From the cell containing the given text, extract its center point as (X, Y) coordinate. 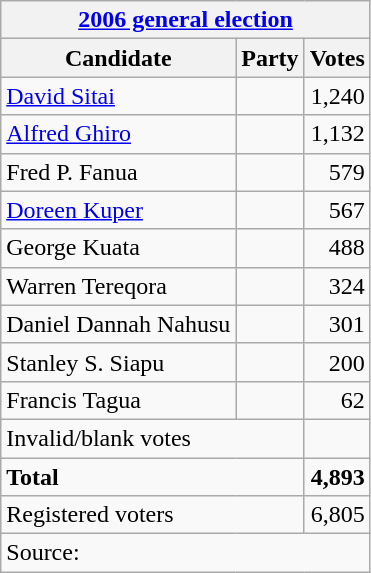
Fred P. Fanua (118, 172)
567 (337, 210)
Votes (337, 58)
Alfred Ghiro (118, 134)
2006 general election (186, 20)
6,805 (337, 515)
Doreen Kuper (118, 210)
1,240 (337, 96)
Stanley S. Siapu (118, 362)
4,893 (337, 477)
301 (337, 324)
Warren Tereqora (118, 286)
324 (337, 286)
Francis Tagua (118, 400)
David Sitai (118, 96)
Total (152, 477)
200 (337, 362)
Invalid/blank votes (152, 438)
Daniel Dannah Nahusu (118, 324)
Source: (186, 553)
488 (337, 248)
579 (337, 172)
Registered voters (152, 515)
Party (270, 58)
1,132 (337, 134)
Candidate (118, 58)
George Kuata (118, 248)
62 (337, 400)
